Capture the cell that displays the provided text and extract its (x, y) central coordinate. 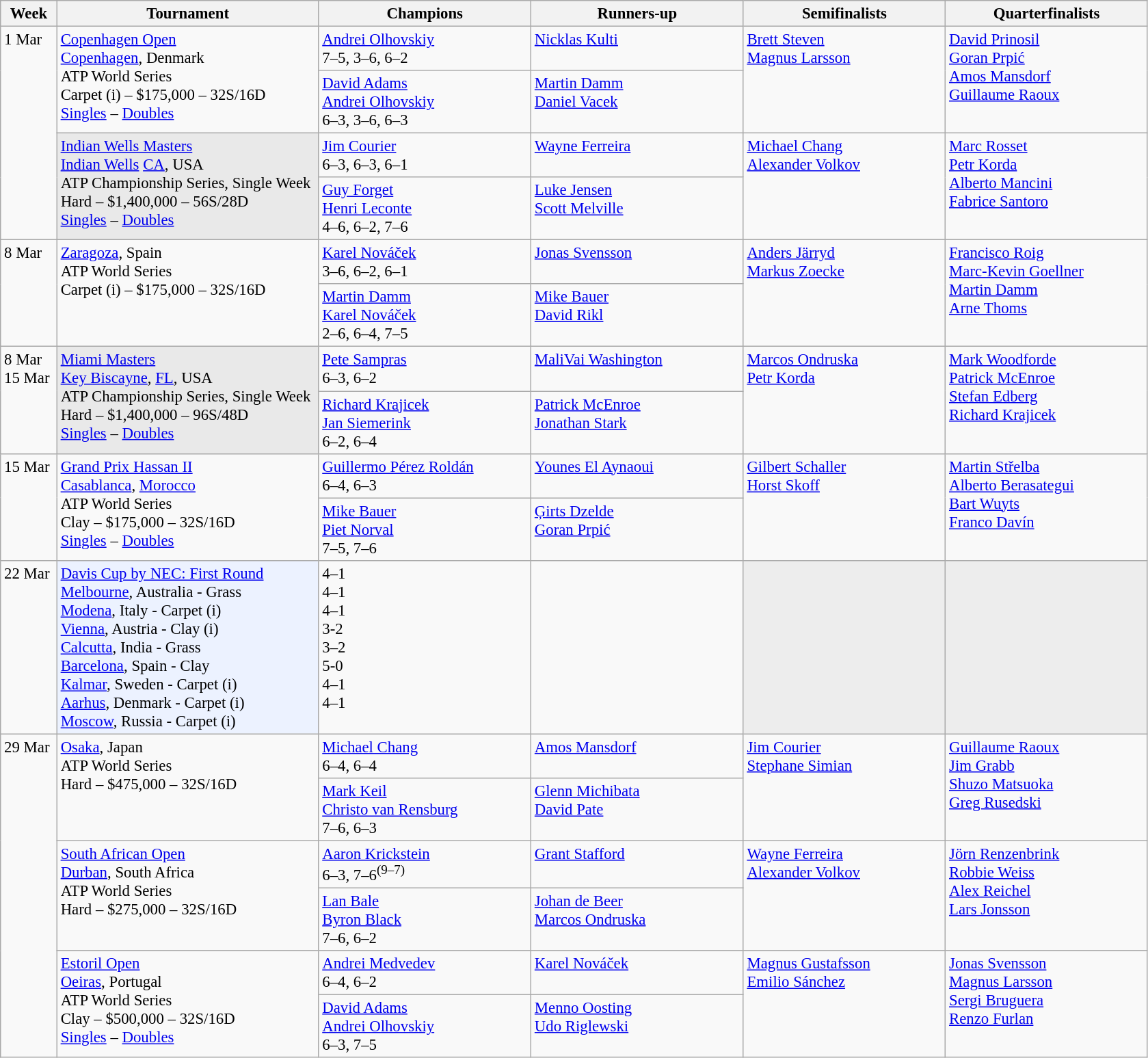
Anders Järryd Markus Zoecke (844, 293)
Martin Střelba Alberto Berasategui Bart Wuyts Franco Davín (1047, 507)
1 Mar (29, 133)
15 Mar (29, 507)
Guillaume Raoux Jim Grabb Shuzo Matsuoka Greg Rusedski (1047, 787)
Zaragoza, SpainATP World SeriesCarpet (i) – $175,000 – 32S/16D (187, 293)
Copenhagen Open Copenhagen, DenmarkATP World SeriesCarpet (i) – $175,000 – 32S/16D Singles – Doubles (187, 80)
Indian Wells Masters Indian Wells CA, USAATP Championship Series, Single WeekHard – $1,400,000 – 56S/28D Singles – Doubles (187, 187)
Wayne Ferreira (637, 156)
South African Open Durban, South AfricaATP World SeriesHard – $275,000 – 32S/16D (187, 896)
Guillermo Pérez Roldán 6–4, 6–3 (425, 476)
David Prinosil Goran Prpić Amos Mansdorf Guillaume Raoux (1047, 80)
Runners-up (637, 14)
Semifinalists (844, 14)
Richard Krajicek Jan Siemerink 6–2, 6–4 (425, 423)
Jim Courier 6–3, 6–3, 6–1 (425, 156)
Ģirts Dzelde Goran Prpić (637, 529)
Marc Rosset Petr Korda Alberto Mancini Fabrice Santoro (1047, 187)
Gilbert Schaller Horst Skoff (844, 507)
Francisco Roig Marc-Kevin Goellner Martin Damm Arne Thoms (1047, 293)
Magnus Gustafsson Emilio Sánchez (844, 1004)
Mark Keil Christo van Rensburg 7–6, 6–3 (425, 810)
MaliVai Washington (637, 369)
Pete Sampras 6–3, 6–2 (425, 369)
Karel Nováček (637, 973)
Guy Forget Henri Leconte 4–6, 6–2, 7–6 (425, 209)
Tournament (187, 14)
Martin Damm Karel Nováček 2–6, 6–4, 7–5 (425, 316)
Grand Prix Hassan II Casablanca, MoroccoATP World SeriesClay – $175,000 – 32S/16D Singles – Doubles (187, 507)
Johan de Beer Marcos Ondruska (637, 919)
Patrick McEnroe Jonathan Stark (637, 423)
Glenn Michibata David Pate (637, 810)
Michael Chang Alexander Volkov (844, 187)
Luke Jensen Scott Melville (637, 209)
Martin Damm Daniel Vacek (637, 102)
David Adams Andrei Olhovskiy 6–3, 7–5 (425, 1027)
8 Mar15 Mar (29, 400)
Mike Bauer David Rikl (637, 316)
Grant Stafford (637, 864)
Marcos Ondruska Petr Korda (844, 400)
22 Mar (29, 647)
Champions (425, 14)
Wayne Ferreira Alexander Volkov (844, 896)
Younes El Aynaoui (637, 476)
Jörn Renzenbrink Robbie Weiss Alex Reichel Lars Jonsson (1047, 896)
Brett Steven Magnus Larsson (844, 80)
Mark Woodforde Patrick McEnroe Stefan Edberg Richard Krajicek (1047, 400)
Andrei Medvedev 6–4, 6–2 (425, 973)
Nicklas Kulti (637, 49)
Lan Bale Byron Black 7–6, 6–2 (425, 919)
4–1 4–1 4–1 3-2 3–2 5-0 4–1 4–1 (425, 647)
Amos Mansdorf (637, 756)
Michael Chang 6–4, 6–4 (425, 756)
Estoril Open Oeiras, PortugalATP World SeriesClay – $500,000 – 32S/16D Singles – Doubles (187, 1004)
Mike Bauer Piet Norval 7–5, 7–6 (425, 529)
Jonas Svensson (637, 263)
8 Mar (29, 293)
Osaka, JapanATP World SeriesHard – $475,000 – 32S/16D (187, 787)
Miami Masters Key Biscayne, FL, USAATP Championship Series, Single WeekHard – $1,400,000 – 96S/48D Singles – Doubles (187, 400)
Jim Courier Stephane Simian (844, 787)
Aaron Krickstein 6–3, 7–6(9–7) (425, 864)
29 Mar (29, 896)
Menno Oosting Udo Riglewski (637, 1027)
Karel Nováček 3–6, 6–2, 6–1 (425, 263)
Quarterfinalists (1047, 14)
Andrei Olhovskiy 7–5, 3–6, 6–2 (425, 49)
David Adams Andrei Olhovskiy 6–3, 3–6, 6–3 (425, 102)
Jonas Svensson Magnus Larsson Sergi Bruguera Renzo Furlan (1047, 1004)
Week (29, 14)
